Find where the given text appears and provide that cell's center as (X, Y) coordinate. 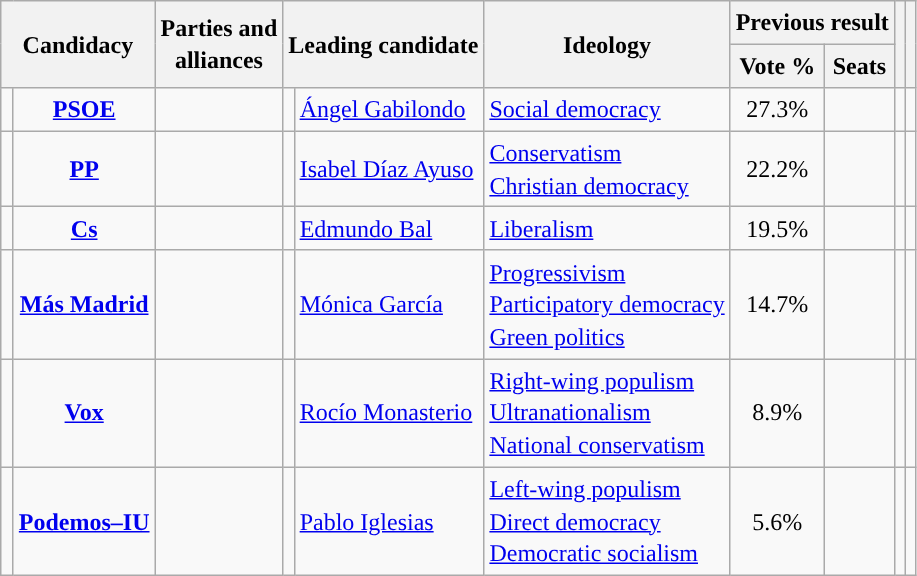
Cs (84, 228)
22.2% (777, 169)
Social democracy (607, 110)
27.3% (777, 110)
Más Madrid (84, 304)
8.9% (777, 413)
Mónica García (389, 304)
Ángel Gabilondo (389, 110)
Leading candidate (384, 44)
Liberalism (607, 228)
Candidacy (78, 44)
19.5% (777, 228)
Vote % (777, 66)
PSOE (84, 110)
Isabel Díaz Ayuso (389, 169)
ConservatismChristian democracy (607, 169)
ProgressivismParticipatory democracyGreen politics (607, 304)
14.7% (777, 304)
Previous result (812, 22)
PP (84, 169)
Pablo Iglesias (389, 521)
5.6% (777, 521)
Left-wing populismDirect democracyDemocratic socialism (607, 521)
Podemos–IU (84, 521)
Seats (859, 66)
Parties andalliances (219, 44)
Right-wing populismUltranationalismNational conservatism (607, 413)
Ideology (607, 44)
Edmundo Bal (389, 228)
Rocío Monasterio (389, 413)
Vox (84, 413)
